Capture the cell that displays the provided text and extract its (x, y) central coordinate. 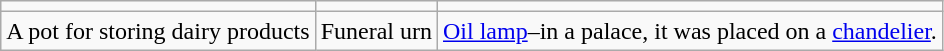
A pot for storing dairy products (158, 31)
Funeral urn (376, 31)
Oil lamp–in a palace, it was placed on a chandelier. (690, 31)
